Scan for the cell matching the given text and deliver its (x, y) coordinate at center. 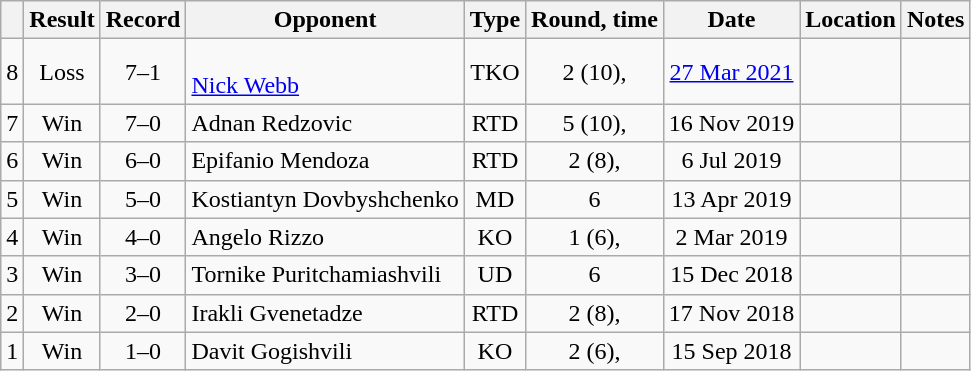
Date (731, 20)
3 (12, 275)
17 Nov 2018 (731, 313)
5–0 (143, 199)
7 (12, 123)
Davit Gogishvili (325, 351)
Kostiantyn Dovbyshchenko (325, 199)
6–0 (143, 161)
Angelo Rizzo (325, 237)
15 Dec 2018 (731, 275)
16 Nov 2019 (731, 123)
6 Jul 2019 (731, 161)
1 (6), (595, 237)
27 Mar 2021 (731, 72)
8 (12, 72)
Result (62, 20)
Location (851, 20)
2 (12, 313)
13 Apr 2019 (731, 199)
3–0 (143, 275)
Record (143, 20)
Notes (935, 20)
Round, time (595, 20)
UD (494, 275)
2 Mar 2019 (731, 237)
1–0 (143, 351)
Type (494, 20)
MD (494, 199)
Epifanio Mendoza (325, 161)
7–0 (143, 123)
1 (12, 351)
2 (10), (595, 72)
4 (12, 237)
Loss (62, 72)
TKO (494, 72)
2–0 (143, 313)
15 Sep 2018 (731, 351)
5 (10), (595, 123)
Irakli Gvenetadze (325, 313)
Opponent (325, 20)
Adnan Redzovic (325, 123)
5 (12, 199)
2 (6), (595, 351)
4–0 (143, 237)
Tornike Puritchamiashvili (325, 275)
7–1 (143, 72)
Nick Webb (325, 72)
